Return the (X, Y) coordinate for the center point of the cell that contains the specified text.  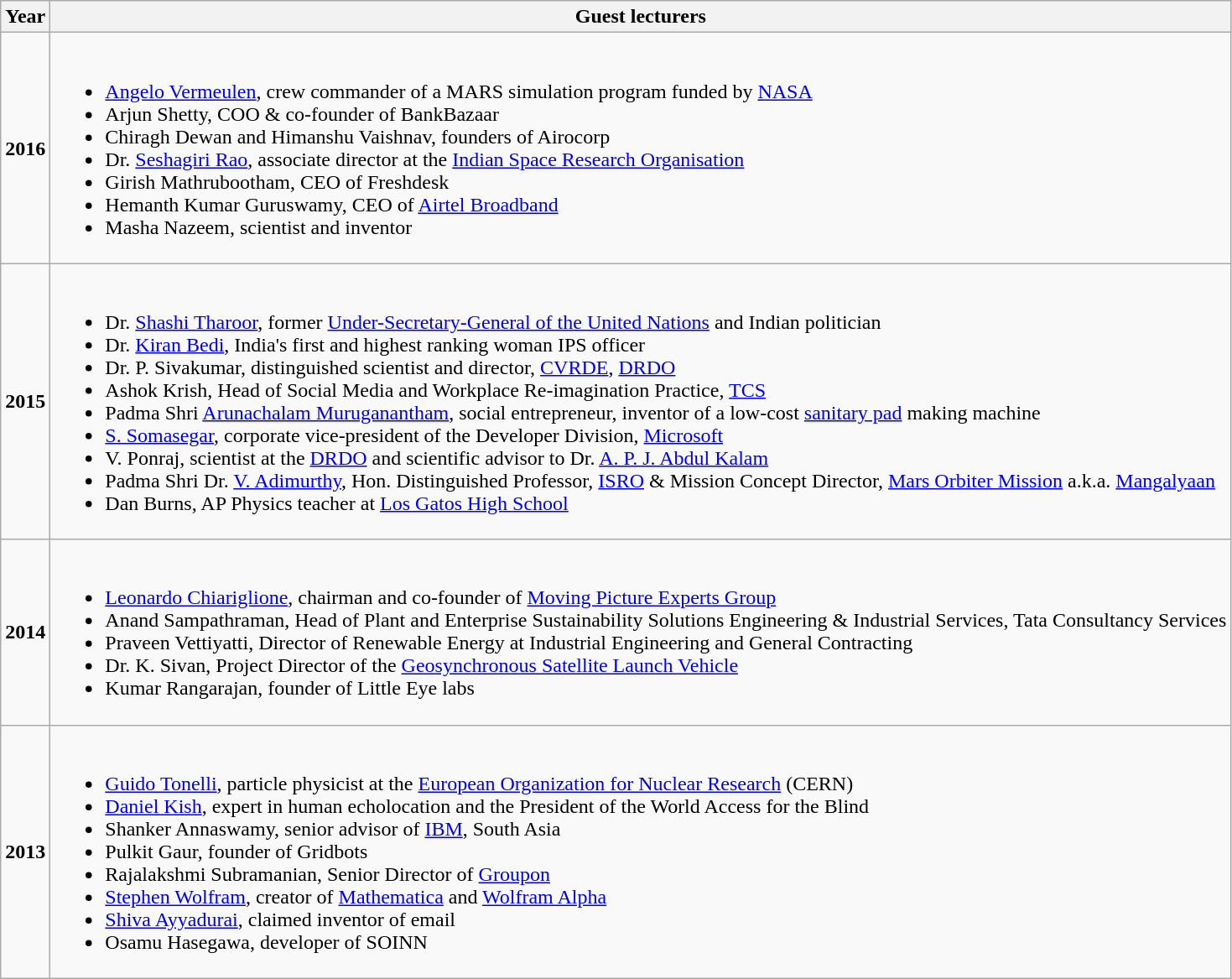
2016 (25, 148)
2015 (25, 401)
2014 (25, 633)
Guest lecturers (641, 17)
Year (25, 17)
2013 (25, 851)
